Provide the (X, Y) coordinate of the cell's center where the given text is located.  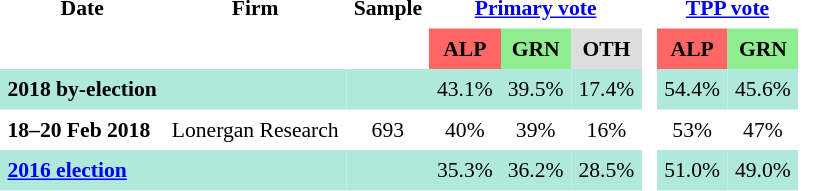
39.5% (536, 89)
51.0% (692, 170)
53% (692, 129)
40% (464, 129)
2016 election (82, 170)
28.5% (606, 170)
54.4% (692, 89)
47% (764, 129)
Lonergan Research (255, 129)
693 (388, 129)
45.6% (764, 89)
OTH (606, 48)
36.2% (536, 170)
17.4% (606, 89)
18–20 Feb 2018 (82, 129)
16% (606, 129)
35.3% (464, 170)
2018 by-election (82, 89)
39% (536, 129)
49.0% (764, 170)
43.1% (464, 89)
